Provide the [X, Y] coordinate of the cell's center where the given text is located.  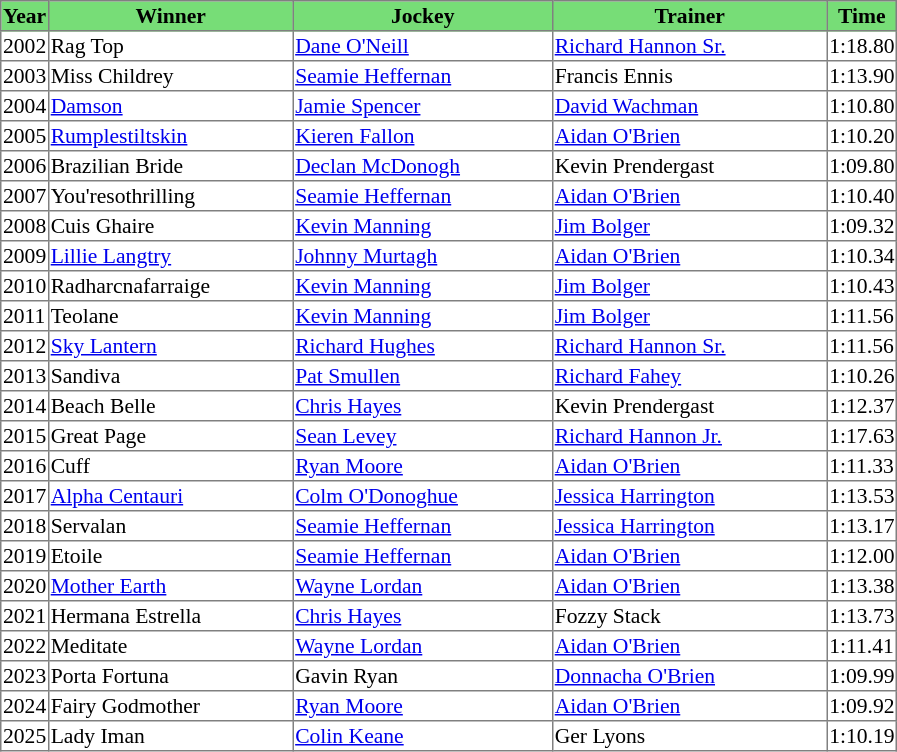
Colm O'Donoghue [423, 496]
2005 [25, 136]
1:09.32 [862, 226]
Miss Childrey [170, 76]
2018 [25, 526]
2009 [25, 256]
Sandiva [170, 376]
Rumplestiltskin [170, 136]
Damson [170, 106]
Servalan [170, 526]
Richard Hannon Jr. [689, 436]
Mother Earth [170, 586]
Colin Keane [423, 736]
1:10.19 [862, 736]
2025 [25, 736]
2020 [25, 586]
Alpha Centauri [170, 496]
Kieren Fallon [423, 136]
2003 [25, 76]
Fozzy Stack [689, 616]
1:13.53 [862, 496]
2012 [25, 346]
1:10.40 [862, 196]
Richard Hughes [423, 346]
2007 [25, 196]
2014 [25, 406]
Beach Belle [170, 406]
Johnny Murtagh [423, 256]
1:13.90 [862, 76]
Francis Ennis [689, 76]
Lillie Langtry [170, 256]
Declan McDonogh [423, 166]
Sean Levey [423, 436]
1:09.99 [862, 676]
Hermana Estrella [170, 616]
Dane O'Neill [423, 46]
2019 [25, 556]
Winner [170, 16]
1:12.37 [862, 406]
Year [25, 16]
2017 [25, 496]
2004 [25, 106]
1:17.63 [862, 436]
Fairy Godmother [170, 706]
2006 [25, 166]
Cuff [170, 466]
Meditate [170, 646]
1:09.92 [862, 706]
2016 [25, 466]
1:10.34 [862, 256]
1:10.20 [862, 136]
1:10.43 [862, 286]
Gavin Ryan [423, 676]
Lady Iman [170, 736]
1:13.73 [862, 616]
Jamie Spencer [423, 106]
2010 [25, 286]
2015 [25, 436]
1:12.00 [862, 556]
Donnacha O'Brien [689, 676]
You'resothrilling [170, 196]
1:09.80 [862, 166]
1:13.38 [862, 586]
1:11.41 [862, 646]
Richard Fahey [689, 376]
2013 [25, 376]
1:18.80 [862, 46]
Brazilian Bride [170, 166]
1:10.80 [862, 106]
1:13.17 [862, 526]
2024 [25, 706]
Teolane [170, 316]
1:10.26 [862, 376]
Time [862, 16]
2023 [25, 676]
Sky Lantern [170, 346]
Great Page [170, 436]
Trainer [689, 16]
2022 [25, 646]
Jockey [423, 16]
Radharcnafarraige [170, 286]
Ger Lyons [689, 736]
Pat Smullen [423, 376]
Porta Fortuna [170, 676]
2011 [25, 316]
Etoile [170, 556]
Cuis Ghaire [170, 226]
2002 [25, 46]
2008 [25, 226]
David Wachman [689, 106]
1:11.33 [862, 466]
Rag Top [170, 46]
2021 [25, 616]
